Capture the cell that displays the provided text and extract its [X, Y] central coordinate. 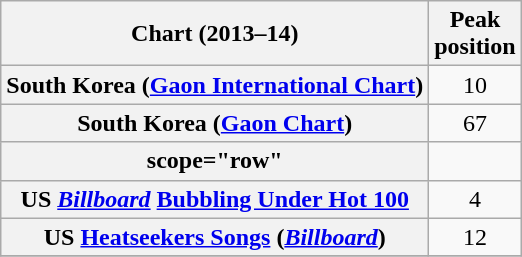
South Korea (Gaon Chart) [215, 123]
US Heatseekers Songs (Billboard) [215, 237]
Chart (2013–14) [215, 34]
scope="row" [215, 161]
10 [475, 85]
67 [475, 123]
US Billboard Bubbling Under Hot 100 [215, 199]
12 [475, 237]
South Korea (Gaon International Chart) [215, 85]
Peakposition [475, 34]
4 [475, 199]
